Identify which cell holds the provided text, then report its (x, y) central coordinate. 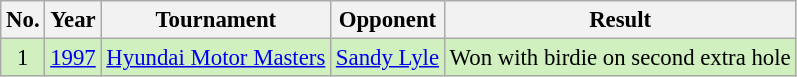
Sandy Lyle (388, 58)
1 (23, 58)
Result (620, 20)
Tournament (216, 20)
Won with birdie on second extra hole (620, 58)
Opponent (388, 20)
No. (23, 20)
Hyundai Motor Masters (216, 58)
1997 (73, 58)
Year (73, 20)
